Detect which cell encompasses the target text, then output its (x, y) center coordinate. 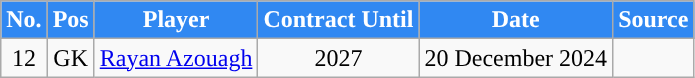
Source (654, 20)
2027 (338, 58)
Contract Until (338, 20)
GK (70, 58)
Date (516, 20)
Pos (70, 20)
Rayan Azouagh (176, 58)
20 December 2024 (516, 58)
No. (24, 20)
12 (24, 58)
Player (176, 20)
